From the cell containing the given text, extract its center point as (x, y) coordinate. 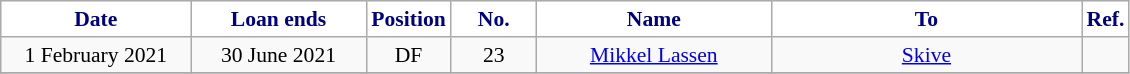
Position (408, 19)
DF (408, 55)
Skive (926, 55)
To (926, 19)
Mikkel Lassen (654, 55)
23 (494, 55)
Date (96, 19)
Ref. (1106, 19)
Name (654, 19)
Loan ends (278, 19)
No. (494, 19)
1 February 2021 (96, 55)
30 June 2021 (278, 55)
